Find where the given text appears and provide that cell's center as [X, Y] coordinate. 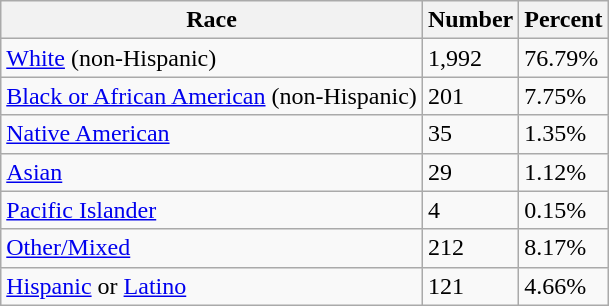
Race [212, 20]
76.79% [564, 58]
Black or African American (non-Hispanic) [212, 96]
Hispanic or Latino [212, 286]
201 [470, 96]
1.35% [564, 134]
29 [470, 172]
212 [470, 248]
Native American [212, 134]
Percent [564, 20]
4.66% [564, 286]
1,992 [470, 58]
White (non-Hispanic) [212, 58]
0.15% [564, 210]
Asian [212, 172]
35 [470, 134]
1.12% [564, 172]
7.75% [564, 96]
Number [470, 20]
Other/Mixed [212, 248]
8.17% [564, 248]
4 [470, 210]
Pacific Islander [212, 210]
121 [470, 286]
